Return (x, y) of the center of cell containing provided text 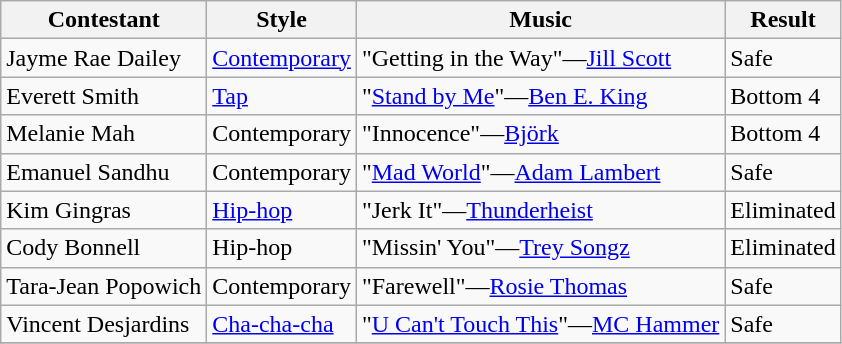
"U Can't Touch This"—MC Hammer (540, 324)
"Mad World"—Adam Lambert (540, 172)
Tap (282, 96)
Vincent Desjardins (104, 324)
Music (540, 20)
"Jerk It"—Thunderheist (540, 210)
"Getting in the Way"—Jill Scott (540, 58)
"Farewell"—Rosie Thomas (540, 286)
Melanie Mah (104, 134)
Contestant (104, 20)
"Innocence"—Björk (540, 134)
Everett Smith (104, 96)
Tara-Jean Popowich (104, 286)
Cha-cha-cha (282, 324)
Emanuel Sandhu (104, 172)
Kim Gingras (104, 210)
"Missin' You"—Trey Songz (540, 248)
Style (282, 20)
Cody Bonnell (104, 248)
Jayme Rae Dailey (104, 58)
"Stand by Me"—Ben E. King (540, 96)
Result (783, 20)
